Capture the cell that displays the provided text and extract its [x, y] central coordinate. 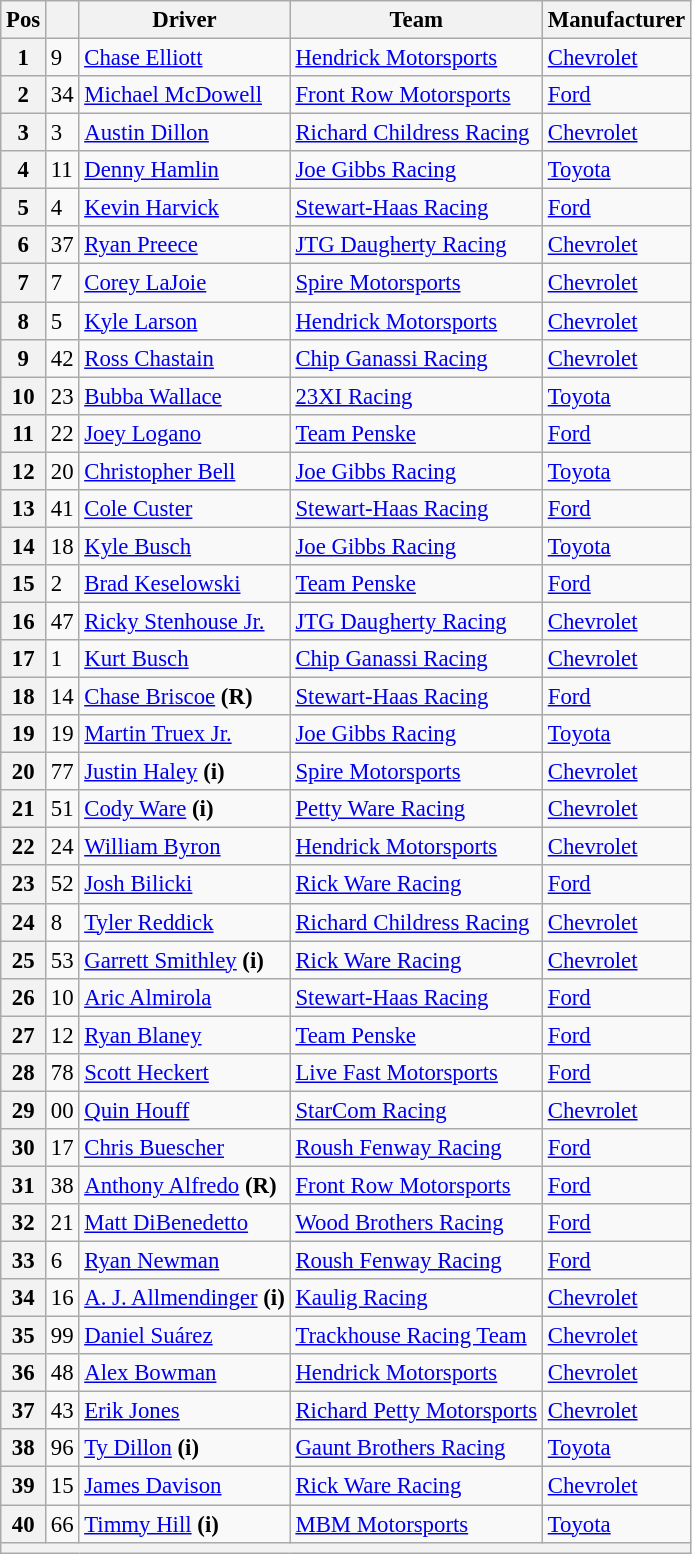
78 [62, 1073]
Ricky Stenhouse Jr. [184, 621]
28 [24, 1073]
66 [62, 1524]
Ty Dillon (i) [184, 1449]
Daniel Suárez [184, 1336]
00 [62, 1110]
Scott Heckert [184, 1073]
Tyler Reddick [184, 922]
Ryan Preece [184, 245]
48 [62, 1373]
James Davison [184, 1486]
40 [24, 1524]
Trackhouse Racing Team [416, 1336]
Driver [184, 20]
47 [62, 621]
96 [62, 1449]
MBM Motorsports [416, 1524]
43 [62, 1411]
Josh Bilicki [184, 885]
Corey LaJoie [184, 283]
Austin Dillon [184, 133]
Garrett Smithley (i) [184, 960]
Christopher Bell [184, 471]
Erik Jones [184, 1411]
Gaunt Brothers Racing [416, 1449]
Ross Chastain [184, 358]
33 [24, 1261]
Chase Briscoe (R) [184, 697]
99 [62, 1336]
StarCom Racing [416, 1110]
A. J. Allmendinger (i) [184, 1298]
29 [24, 1110]
Timmy Hill (i) [184, 1524]
77 [62, 772]
Michael McDowell [184, 95]
Aric Almirola [184, 997]
39 [24, 1486]
42 [62, 358]
Ryan Newman [184, 1261]
13 [24, 509]
23XI Racing [416, 396]
Team [416, 20]
53 [62, 960]
Kurt Busch [184, 659]
Cody Ware (i) [184, 809]
Kyle Busch [184, 546]
Chris Buescher [184, 1148]
Richard Petty Motorsports [416, 1411]
Alex Bowman [184, 1373]
Manufacturer [616, 20]
36 [24, 1373]
51 [62, 809]
Chase Elliott [184, 58]
25 [24, 960]
Denny Hamlin [184, 170]
Pos [24, 20]
Petty Ware Racing [416, 809]
32 [24, 1223]
Justin Haley (i) [184, 772]
Kaulig Racing [416, 1298]
30 [24, 1148]
Joey Logano [184, 433]
Cole Custer [184, 509]
Wood Brothers Racing [416, 1223]
Kyle Larson [184, 321]
William Byron [184, 847]
Anthony Alfredo (R) [184, 1185]
35 [24, 1336]
Bubba Wallace [184, 396]
Ryan Blaney [184, 1035]
41 [62, 509]
Kevin Harvick [184, 208]
Live Fast Motorsports [416, 1073]
31 [24, 1185]
27 [24, 1035]
Martin Truex Jr. [184, 734]
Matt DiBenedetto [184, 1223]
Quin Houff [184, 1110]
26 [24, 997]
52 [62, 885]
Brad Keselowski [184, 584]
